Pinpoint the cell where the given text exists, returning its (X, Y) midpoint coordinate. 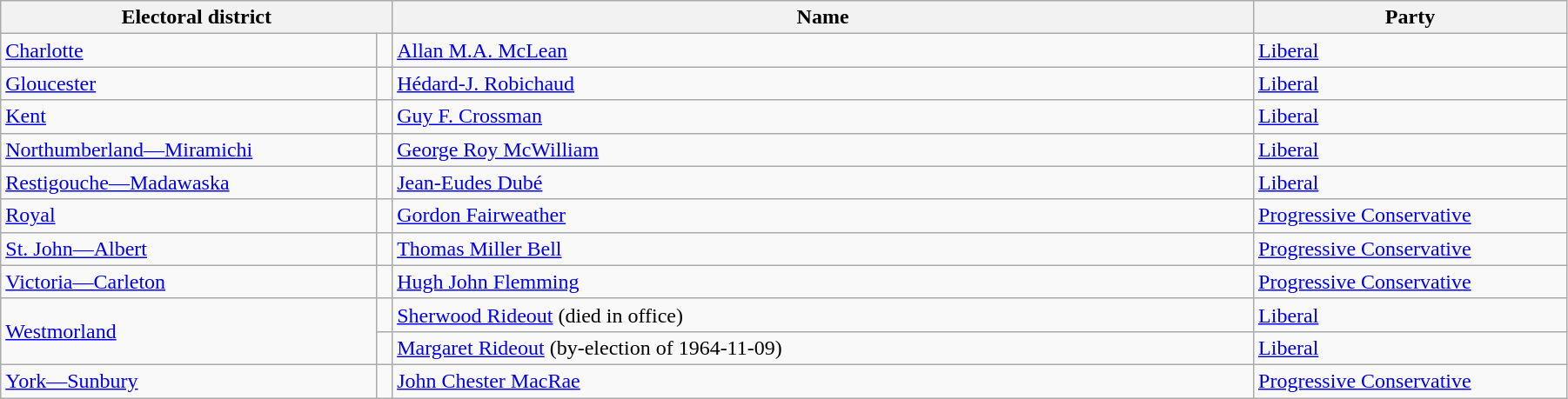
John Chester MacRae (823, 381)
Guy F. Crossman (823, 116)
Victoria—Carleton (189, 282)
Sherwood Rideout (died in office) (823, 315)
Electoral district (197, 17)
St. John—Albert (189, 249)
Allan M.A. McLean (823, 50)
Hugh John Flemming (823, 282)
George Roy McWilliam (823, 150)
York—Sunbury (189, 381)
Gloucester (189, 83)
Margaret Rideout (by-election of 1964-11-09) (823, 348)
Jean-Eudes Dubé (823, 183)
Charlotte (189, 50)
Name (823, 17)
Kent (189, 116)
Gordon Fairweather (823, 216)
Northumberland—Miramichi (189, 150)
Party (1411, 17)
Royal (189, 216)
Westmorland (189, 331)
Thomas Miller Bell (823, 249)
Restigouche—Madawaska (189, 183)
Hédard-J. Robichaud (823, 83)
